For the text-containing cell, return its midpoint in [x, y] coordinate format. 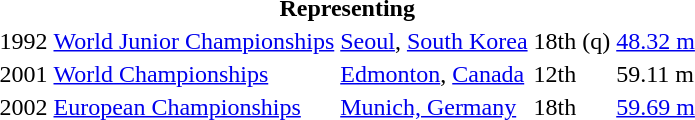
World Championships [194, 74]
World Junior Championships [194, 41]
18th (q) [572, 41]
Seoul, South Korea [434, 41]
12th [572, 74]
Edmonton, Canada [434, 74]
